Extract the [x, y] coordinate from the center of the cell holding the provided text.  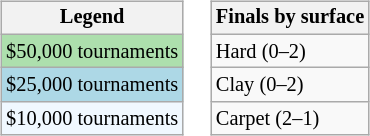
$10,000 tournaments [92, 119]
Legend [92, 18]
Finals by surface [290, 18]
$25,000 tournaments [92, 85]
Clay (0–2) [290, 85]
Carpet (2–1) [290, 119]
Hard (0–2) [290, 51]
$50,000 tournaments [92, 51]
